Extract the [X, Y] coordinate from the center of the cell holding the provided text.  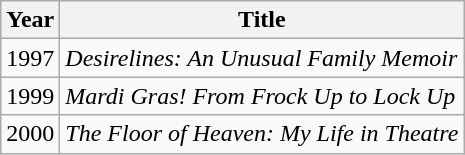
1999 [30, 96]
Desirelines: An Unusual Family Memoir [262, 58]
1997 [30, 58]
Title [262, 20]
Year [30, 20]
Mardi Gras! From Frock Up to Lock Up [262, 96]
2000 [30, 134]
The Floor of Heaven: My Life in Theatre [262, 134]
